Search for the cell housing the specified text and yield its [X, Y] center coordinate. 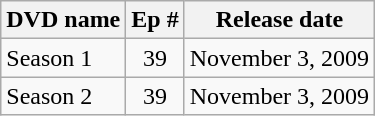
DVD name [64, 20]
Season 2 [64, 96]
Ep # [155, 20]
Season 1 [64, 58]
Release date [279, 20]
